Output the (X, Y) coordinate of the center of the cell containing the given text.  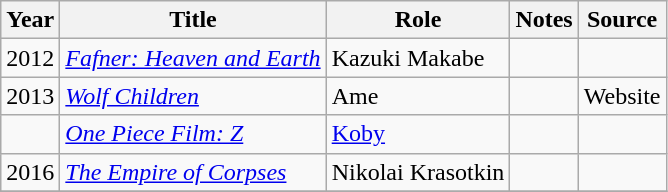
Koby (418, 134)
Notes (544, 20)
Website (622, 96)
2013 (30, 96)
Source (622, 20)
Title (193, 20)
The Empire of Corpses (193, 172)
Fafner: Heaven and Earth (193, 58)
Nikolai Krasotkin (418, 172)
2016 (30, 172)
Role (418, 20)
Wolf Children (193, 96)
One Piece Film: Z (193, 134)
Year (30, 20)
Ame (418, 96)
Kazuki Makabe (418, 58)
2012 (30, 58)
